Provide the [X, Y] coordinate of the cell's center where the given text is located.  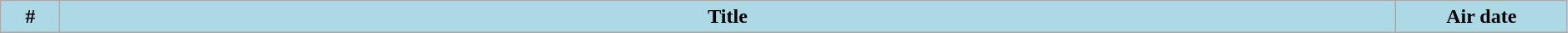
# [30, 17]
Title [728, 17]
Air date [1481, 17]
